Return (x, y) of the center of cell containing provided text 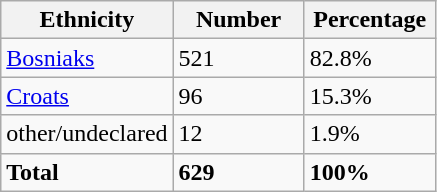
Number (238, 20)
Croats (87, 96)
100% (370, 172)
12 (238, 134)
629 (238, 172)
other/undeclared (87, 134)
15.3% (370, 96)
Percentage (370, 20)
96 (238, 96)
521 (238, 58)
1.9% (370, 134)
Total (87, 172)
Bosniaks (87, 58)
82.8% (370, 58)
Ethnicity (87, 20)
